Find where the given text appears and provide that cell's center as [X, Y] coordinate. 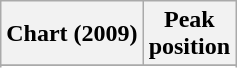
Chart (2009) [72, 34]
Peakposition [189, 34]
